Identify which cell holds the provided text, then report its [X, Y] central coordinate. 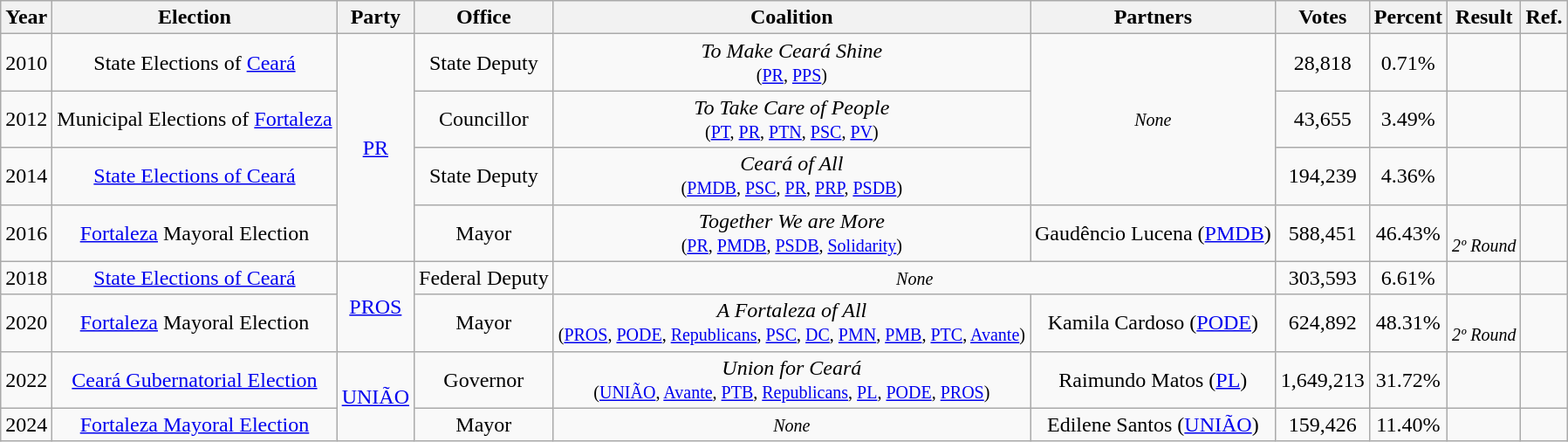
Municipal Elections of Fortaleza [195, 119]
6.61% [1408, 278]
2022 [26, 379]
48.31% [1408, 323]
2018 [26, 278]
0.71% [1408, 63]
2014 [26, 176]
UNIÃO [375, 397]
Votes [1323, 17]
Councillor [484, 119]
2020 [26, 323]
2012 [26, 119]
Party [375, 17]
To Take Care of People(PT, PR, PTN, PSC, PV) [791, 119]
PROS [375, 306]
PR [375, 148]
Edilene Santos (UNIÃO) [1153, 425]
Percent [1408, 17]
2016 [26, 232]
Year [26, 17]
2024 [26, 425]
159,426 [1323, 425]
To Make Ceará Shine(PR, PPS) [791, 63]
Raimundo Matos (PL) [1153, 379]
Result [1483, 17]
Gaudêncio Lucena (PMDB) [1153, 232]
Partners [1153, 17]
1,649,213 [1323, 379]
624,892 [1323, 323]
46.43% [1408, 232]
43,655 [1323, 119]
Kamila Cardoso (PODE) [1153, 323]
3.49% [1408, 119]
303,593 [1323, 278]
Ref. [1544, 17]
Together We are More(PR, PMDB, PSDB, Solidarity) [791, 232]
588,451 [1323, 232]
2010 [26, 63]
Ceará Gubernatorial Election [195, 379]
31.72% [1408, 379]
Ceará of All(PMDB, PSC, PR, PRP, PSDB) [791, 176]
11.40% [1408, 425]
4.36% [1408, 176]
Governor [484, 379]
Coalition [791, 17]
28,818 [1323, 63]
194,239 [1323, 176]
Election [195, 17]
Federal Deputy [484, 278]
Office [484, 17]
Union for Ceará(UNIÃO, Avante, PTB, Republicans, PL, PODE, PROS) [791, 379]
A Fortaleza of All(PROS, PODE, Republicans, PSC, DC, PMN, PMB, PTC, Avante) [791, 323]
